Scan for the cell matching the given text and deliver its (X, Y) coordinate at center. 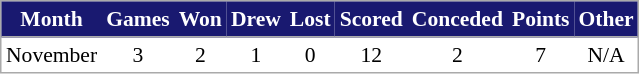
Points (540, 20)
Games (138, 20)
N/A (606, 55)
1 (256, 55)
Scored (371, 20)
Lost (310, 20)
Conceded (457, 20)
12 (371, 55)
November (52, 55)
7 (540, 55)
Other (606, 20)
Drew (256, 20)
0 (310, 55)
3 (138, 55)
Won (200, 20)
Month (52, 20)
